Pinpoint the cell where the given text exists, returning its [x, y] midpoint coordinate. 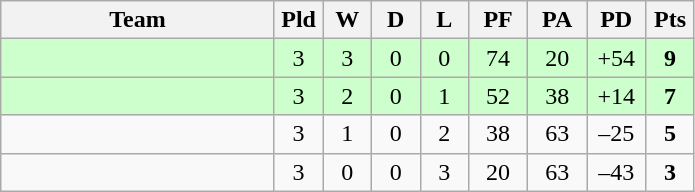
PF [498, 20]
74 [498, 58]
9 [670, 58]
Team [138, 20]
+54 [616, 58]
L [444, 20]
Pts [670, 20]
PA [558, 20]
–25 [616, 134]
PD [616, 20]
Pld [298, 20]
+14 [616, 96]
52 [498, 96]
D [396, 20]
5 [670, 134]
W [348, 20]
7 [670, 96]
–43 [616, 172]
